Find where the given text appears and provide that cell's center as (X, Y) coordinate. 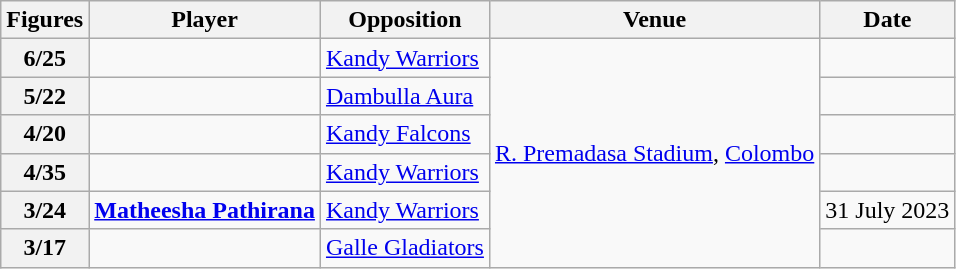
Player (205, 20)
6/25 (45, 58)
Galle Gladiators (404, 248)
Kandy Falcons (404, 134)
Dambulla Aura (404, 96)
4/35 (45, 172)
31 July 2023 (888, 210)
3/17 (45, 248)
Date (888, 20)
R. Premadasa Stadium, Colombo (654, 153)
Figures (45, 20)
4/20 (45, 134)
Matheesha Pathirana (205, 210)
Opposition (404, 20)
5/22 (45, 96)
Venue (654, 20)
3/24 (45, 210)
